Identify which cell holds the provided text, then report its [X, Y] central coordinate. 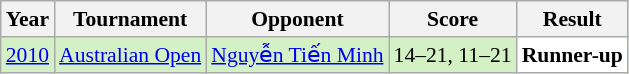
Tournament [130, 19]
Score [453, 19]
Result [572, 19]
2010 [28, 55]
14–21, 11–21 [453, 55]
Nguyễn Tiến Minh [297, 55]
Runner-up [572, 55]
Australian Open [130, 55]
Opponent [297, 19]
Year [28, 19]
